Provide the [x, y] coordinate of the cell's center where the given text is located.  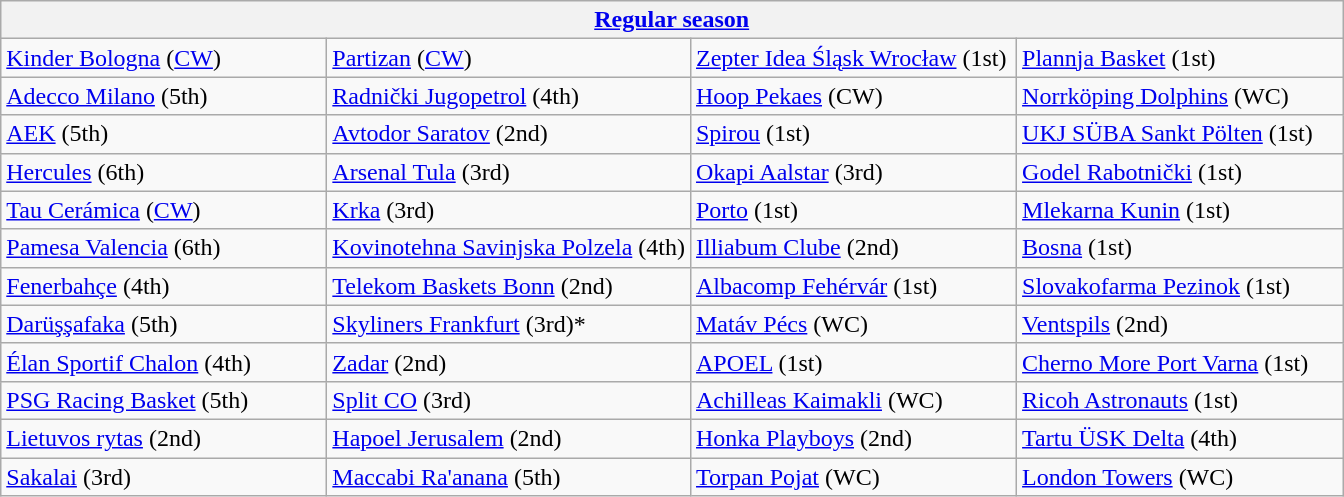
UKJ SÜBA Sankt Pölten (1st) [1180, 134]
Tau Cerámica (CW) [164, 210]
Kinder Bologna (CW) [164, 58]
Slovakofarma Pezinok (1st) [1180, 286]
Regular season [672, 20]
Split CO (3rd) [509, 400]
PSG Racing Basket (5th) [164, 400]
London Towers (WC) [1180, 477]
Ricoh Astronauts (1st) [1180, 400]
Mlekarna Kunin (1st) [1180, 210]
Arsenal Tula (3rd) [509, 172]
Zadar (2nd) [509, 362]
Albacomp Fehérvár (1st) [853, 286]
Radnički Jugopetrol (4th) [509, 96]
Lietuvos rytas (2nd) [164, 438]
Pamesa Valencia (6th) [164, 248]
Hoop Pekaes (CW) [853, 96]
APOEL (1st) [853, 362]
Élan Sportif Chalon (4th) [164, 362]
Hercules (6th) [164, 172]
Partizan (CW) [509, 58]
Maccabi Ra'anana (5th) [509, 477]
Okapi Aalstar (3rd) [853, 172]
Cherno More Port Varna (1st) [1180, 362]
Zepter Idea Śląsk Wrocław (1st) [853, 58]
Hapoel Jerusalem (2nd) [509, 438]
Spirou (1st) [853, 134]
AEK (5th) [164, 134]
Telekom Baskets Bonn (2nd) [509, 286]
Avtodor Saratov (2nd) [509, 134]
Matáv Pécs (WC) [853, 324]
Torpan Pojat (WC) [853, 477]
Sakalai (3rd) [164, 477]
Darüşşafaka (5th) [164, 324]
Godel Rabotnički (1st) [1180, 172]
Porto (1st) [853, 210]
Bosna (1st) [1180, 248]
Skyliners Frankfurt (3rd)* [509, 324]
Honka Playboys (2nd) [853, 438]
Tartu ÜSK Delta (4th) [1180, 438]
Krka (3rd) [509, 210]
Ventspils (2nd) [1180, 324]
Norrköping Dolphins (WC) [1180, 96]
Kovinotehna Savinjska Polzela (4th) [509, 248]
Achilleas Kaimakli (WC) [853, 400]
Fenerbahçe (4th) [164, 286]
Illiabum Clube (2nd) [853, 248]
Adecco Milano (5th) [164, 96]
Plannja Basket (1st) [1180, 58]
